Pinpoint the cell where the given text exists, returning its (x, y) midpoint coordinate. 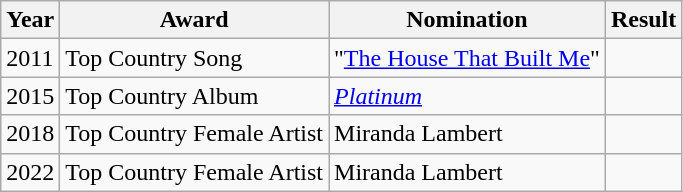
2022 (30, 172)
Platinum (468, 96)
Nomination (468, 20)
2015 (30, 96)
Result (643, 20)
2018 (30, 134)
Top Country Song (194, 58)
"The House That Built Me" (468, 58)
2011 (30, 58)
Top Country Album (194, 96)
Award (194, 20)
Year (30, 20)
